Determine the [X, Y] coordinate at the center of the cell enclosing the given text.  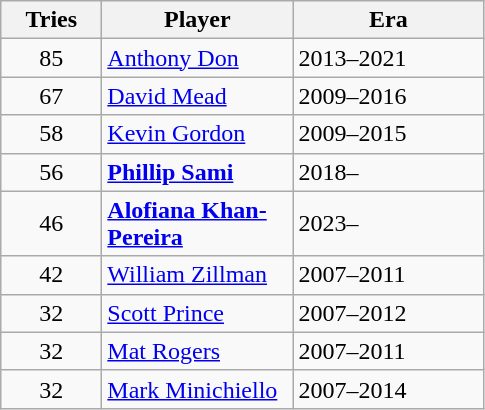
Kevin Gordon [198, 134]
Mark Minichiello [198, 389]
Tries [52, 20]
56 [52, 172]
David Mead [198, 96]
Alofiana Khan-Pereira [198, 224]
46 [52, 224]
Player [198, 20]
Mat Rogers [198, 351]
2009–2016 [388, 96]
58 [52, 134]
Phillip Sami [198, 172]
2009–2015 [388, 134]
William Zillman [198, 275]
Anthony Don [198, 58]
2007–2014 [388, 389]
Era [388, 20]
2023– [388, 224]
Scott Prince [198, 313]
2007–2012 [388, 313]
42 [52, 275]
67 [52, 96]
85 [52, 58]
2018– [388, 172]
2013–2021 [388, 58]
